Output the [X, Y] coordinate of the center of the cell containing the given text.  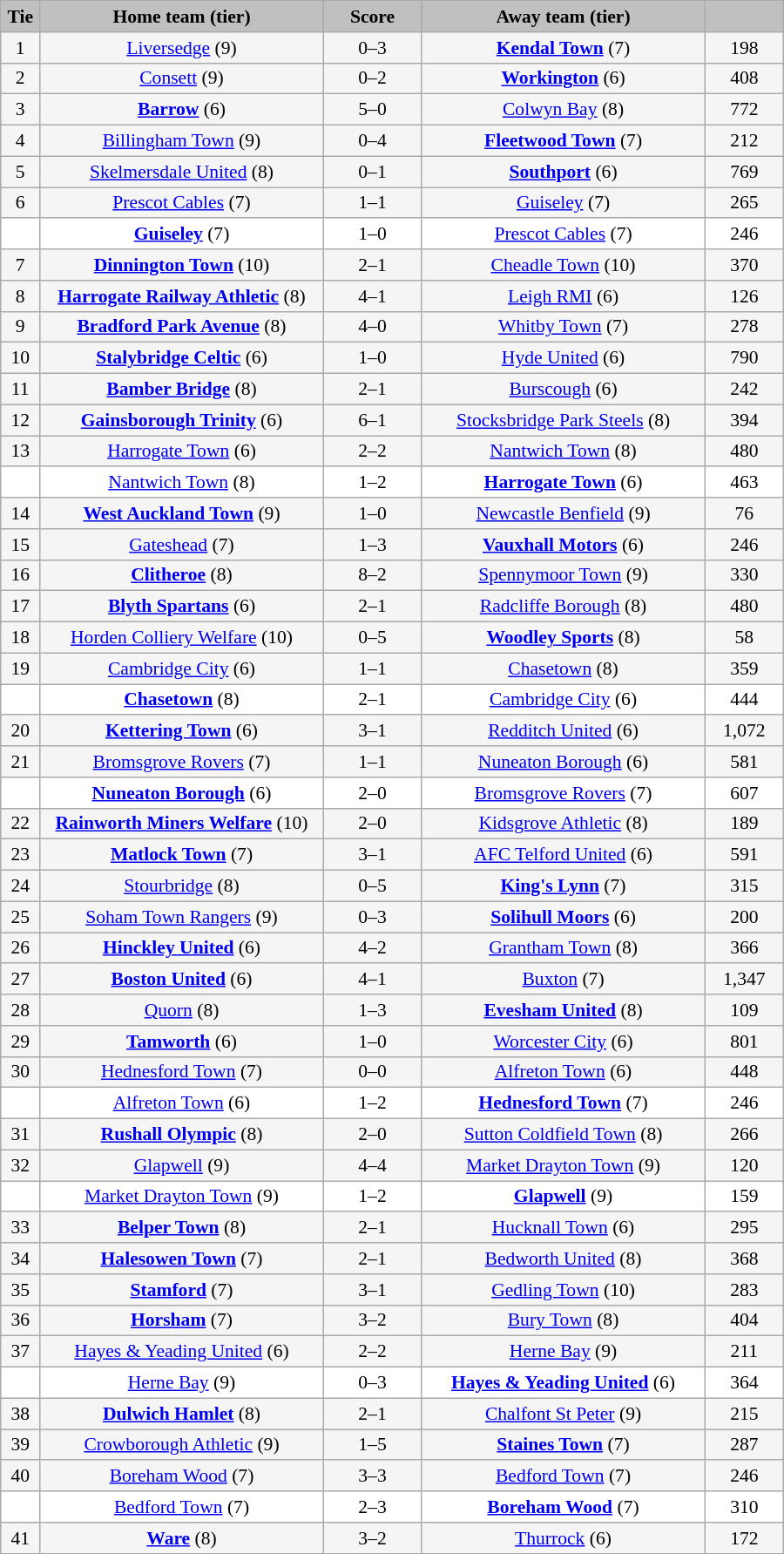
Evesham United (8) [564, 1010]
330 [744, 575]
13 [21, 451]
Harrogate Railway Athletic (8) [182, 296]
Tamworth (6) [182, 1042]
159 [744, 1197]
278 [744, 327]
Gedling Town (10) [564, 1290]
3 [21, 110]
200 [744, 917]
2 [21, 78]
1,347 [744, 980]
5 [21, 172]
Bradford Park Avenue (8) [182, 327]
33 [21, 1228]
Worcester City (6) [564, 1042]
4–4 [372, 1165]
Buxton (7) [564, 980]
1–5 [372, 1445]
11 [21, 390]
12 [21, 420]
801 [744, 1042]
772 [744, 110]
Workington (6) [564, 78]
3–3 [372, 1476]
444 [744, 700]
Dinnington Town (10) [182, 265]
242 [744, 390]
287 [744, 1445]
Skelmersdale United (8) [182, 172]
Hyde United (6) [564, 358]
Blyth Spartans (6) [182, 607]
769 [744, 172]
Whitby Town (7) [564, 327]
5–0 [372, 110]
Quorn (8) [182, 1010]
Tie [21, 17]
Stocksbridge Park Steels (8) [564, 420]
120 [744, 1165]
Kettering Town (6) [182, 731]
Gateshead (7) [182, 545]
Newcastle Benfield (9) [564, 513]
189 [744, 824]
Staines Town (7) [564, 1445]
Rainworth Miners Welfare (10) [182, 824]
295 [744, 1228]
Leigh RMI (6) [564, 296]
27 [21, 980]
38 [21, 1414]
16 [21, 575]
394 [744, 420]
0–4 [372, 141]
24 [21, 886]
Billingham Town (9) [182, 141]
370 [744, 265]
34 [21, 1259]
76 [744, 513]
28 [21, 1010]
0–0 [372, 1072]
32 [21, 1165]
Liversedge (9) [182, 48]
Kidsgrove Athletic (8) [564, 824]
1 [21, 48]
30 [21, 1072]
Soham Town Rangers (9) [182, 917]
Solihull Moors (6) [564, 917]
Halesowen Town (7) [182, 1259]
39 [21, 1445]
22 [21, 824]
Kendal Town (7) [564, 48]
King's Lynn (7) [564, 886]
Redditch United (6) [564, 731]
109 [744, 1010]
21 [21, 762]
31 [21, 1135]
19 [21, 668]
404 [744, 1320]
20 [21, 731]
Ware (8) [182, 1538]
West Auckland Town (9) [182, 513]
17 [21, 607]
Gainsborough Trinity (6) [182, 420]
Burscough (6) [564, 390]
198 [744, 48]
368 [744, 1259]
Colwyn Bay (8) [564, 110]
Grantham Town (8) [564, 948]
315 [744, 886]
58 [744, 638]
15 [21, 545]
Cheadle Town (10) [564, 265]
2–3 [372, 1507]
6 [21, 203]
26 [21, 948]
6–1 [372, 420]
25 [21, 917]
Dulwich Hamlet (8) [182, 1414]
Belper Town (8) [182, 1228]
463 [744, 483]
215 [744, 1414]
4–0 [372, 327]
266 [744, 1135]
0–2 [372, 78]
Fleetwood Town (7) [564, 141]
Bamber Bridge (8) [182, 390]
581 [744, 762]
591 [744, 855]
4 [21, 141]
1,072 [744, 731]
Radcliffe Borough (8) [564, 607]
Horsham (7) [182, 1320]
212 [744, 141]
448 [744, 1072]
Bury Town (8) [564, 1320]
7 [21, 265]
364 [744, 1383]
AFC Telford United (6) [564, 855]
366 [744, 948]
Home team (tier) [182, 17]
23 [21, 855]
Score [372, 17]
Clitheroe (8) [182, 575]
35 [21, 1290]
Boston United (6) [182, 980]
Consett (9) [182, 78]
Sutton Coldfield Town (8) [564, 1135]
Woodley Sports (8) [564, 638]
Stourbridge (8) [182, 886]
Southport (6) [564, 172]
790 [744, 358]
172 [744, 1538]
283 [744, 1290]
9 [21, 327]
29 [21, 1042]
Stalybridge Celtic (6) [182, 358]
359 [744, 668]
Rushall Olympic (8) [182, 1135]
Spennymoor Town (9) [564, 575]
408 [744, 78]
41 [21, 1538]
310 [744, 1507]
Crowborough Athletic (9) [182, 1445]
Hucknall Town (6) [564, 1228]
265 [744, 203]
10 [21, 358]
8–2 [372, 575]
14 [21, 513]
607 [744, 793]
Chalfont St Peter (9) [564, 1414]
Stamford (7) [182, 1290]
Horden Colliery Welfare (10) [182, 638]
Barrow (6) [182, 110]
Away team (tier) [564, 17]
4–2 [372, 948]
37 [21, 1352]
Vauxhall Motors (6) [564, 545]
Thurrock (6) [564, 1538]
0–1 [372, 172]
126 [744, 296]
Hinckley United (6) [182, 948]
36 [21, 1320]
40 [21, 1476]
8 [21, 296]
Bedworth United (8) [564, 1259]
18 [21, 638]
Matlock Town (7) [182, 855]
211 [744, 1352]
